Determine the [x, y] coordinate at the center of the cell enclosing the given text.  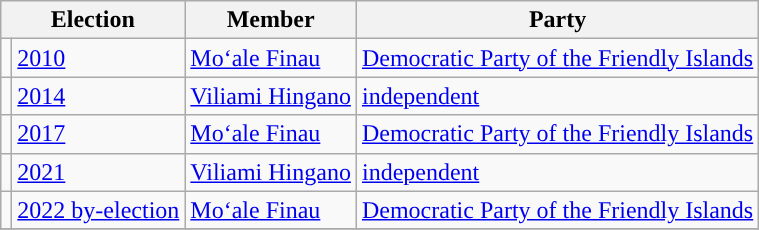
2017 [98, 134]
Party [557, 20]
2014 [98, 96]
Election [93, 20]
2022 by-election [98, 210]
2010 [98, 58]
Member [271, 20]
2021 [98, 172]
